Locate the cell with the specified text and output its (X, Y) center coordinate. 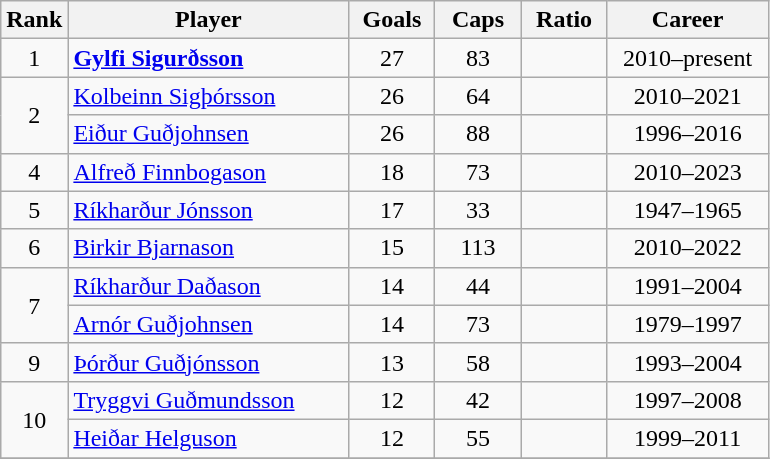
1 (34, 58)
Birkir Bjarnason (208, 248)
33 (478, 210)
64 (478, 96)
Career (688, 20)
10 (34, 419)
1947–1965 (688, 210)
Player (208, 20)
2010–2023 (688, 172)
Goals (392, 20)
1996–2016 (688, 134)
15 (392, 248)
13 (392, 362)
4 (34, 172)
2010–2021 (688, 96)
Eiður Guðjohnsen (208, 134)
44 (478, 286)
1997–2008 (688, 400)
83 (478, 58)
42 (478, 400)
Þórður Guðjónsson (208, 362)
58 (478, 362)
113 (478, 248)
2010–present (688, 58)
Ratio (564, 20)
Gylfi Sigurðsson (208, 58)
2010–2022 (688, 248)
18 (392, 172)
1999–2011 (688, 438)
2 (34, 115)
Kolbeinn Sigþórsson (208, 96)
Arnór Guðjohnsen (208, 324)
Tryggvi Guðmundsson (208, 400)
1979–1997 (688, 324)
6 (34, 248)
1991–2004 (688, 286)
88 (478, 134)
27 (392, 58)
5 (34, 210)
1993–2004 (688, 362)
Heiðar Helguson (208, 438)
Caps (478, 20)
17 (392, 210)
55 (478, 438)
Ríkharður Daðason (208, 286)
7 (34, 305)
9 (34, 362)
Alfreð Finnbogason (208, 172)
Rank (34, 20)
Ríkharður Jónsson (208, 210)
